Extract the (x, y) coordinate from the center of the cell holding the provided text.  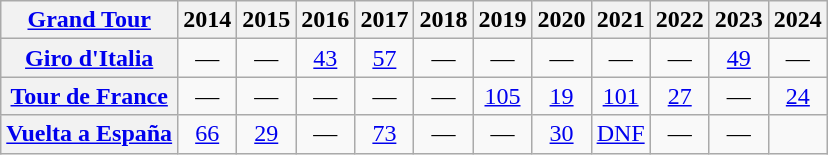
105 (502, 96)
Grand Tour (90, 20)
Giro d'Italia (90, 58)
27 (680, 96)
24 (798, 96)
2017 (384, 20)
73 (384, 134)
19 (562, 96)
43 (326, 58)
2022 (680, 20)
2018 (444, 20)
2014 (208, 20)
101 (620, 96)
30 (562, 134)
57 (384, 58)
49 (738, 58)
Vuelta a España (90, 134)
2015 (266, 20)
2024 (798, 20)
2019 (502, 20)
2023 (738, 20)
2021 (620, 20)
2020 (562, 20)
66 (208, 134)
29 (266, 134)
Tour de France (90, 96)
DNF (620, 134)
2016 (326, 20)
